Capture the cell that displays the provided text and extract its (X, Y) central coordinate. 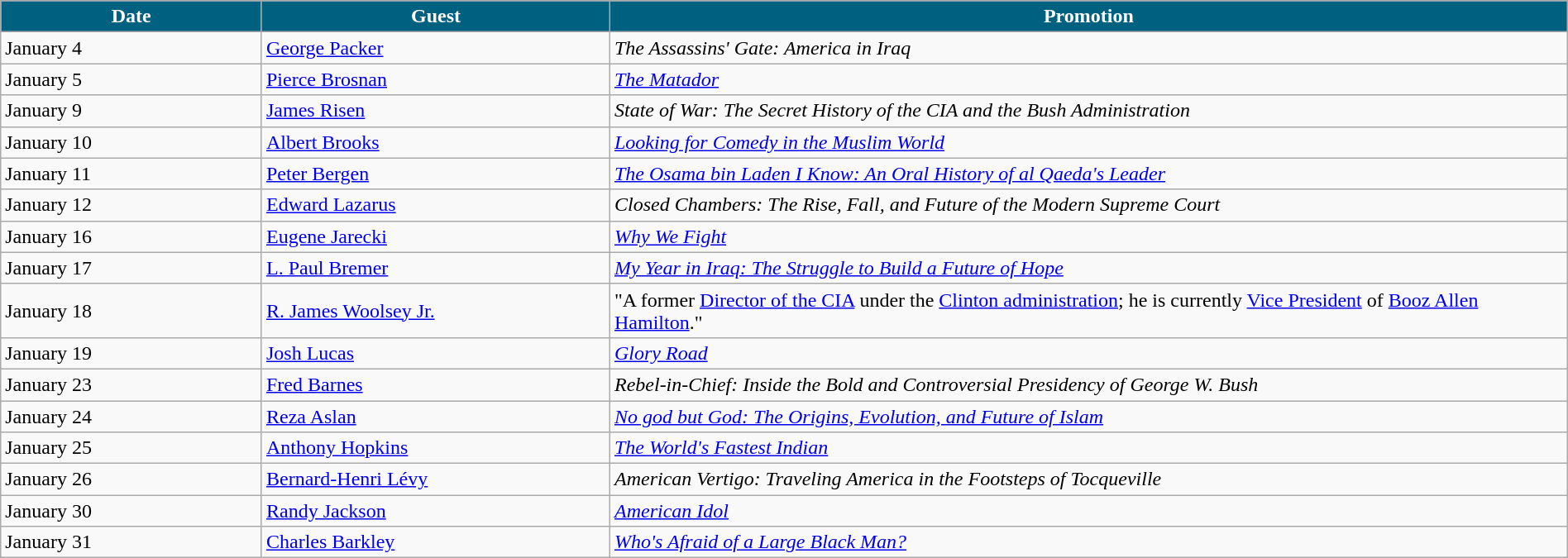
January 25 (131, 448)
January 5 (131, 79)
The Matador (1088, 79)
January 23 (131, 384)
January 30 (131, 511)
Randy Jackson (435, 511)
January 12 (131, 205)
The World's Fastest Indian (1088, 448)
Closed Chambers: The Rise, Fall, and Future of the Modern Supreme Court (1088, 205)
January 11 (131, 174)
American Vertigo: Traveling America in the Footsteps of Tocqueville (1088, 479)
"A former Director of the CIA under the Clinton administration; he is currently Vice President of Booz Allen Hamilton." (1088, 311)
George Packer (435, 48)
Josh Lucas (435, 353)
Bernard-Henri Lévy (435, 479)
January 9 (131, 111)
Date (131, 17)
January 17 (131, 268)
L. Paul Bremer (435, 268)
January 26 (131, 479)
January 19 (131, 353)
Edward Lazarus (435, 205)
R. James Woolsey Jr. (435, 311)
January 31 (131, 542)
January 10 (131, 142)
Charles Barkley (435, 542)
January 18 (131, 311)
Glory Road (1088, 353)
Pierce Brosnan (435, 79)
January 24 (131, 416)
Guest (435, 17)
Fred Barnes (435, 384)
January 16 (131, 236)
Albert Brooks (435, 142)
January 4 (131, 48)
Reza Aslan (435, 416)
Anthony Hopkins (435, 448)
No god but God: The Origins, Evolution, and Future of Islam (1088, 416)
Rebel-in-Chief: Inside the Bold and Controversial Presidency of George W. Bush (1088, 384)
Eugene Jarecki (435, 236)
My Year in Iraq: The Struggle to Build a Future of Hope (1088, 268)
Why We Fight (1088, 236)
The Osama bin Laden I Know: An Oral History of al Qaeda's Leader (1088, 174)
American Idol (1088, 511)
The Assassins' Gate: America in Iraq (1088, 48)
Peter Bergen (435, 174)
James Risen (435, 111)
Looking for Comedy in the Muslim World (1088, 142)
State of War: The Secret History of the CIA and the Bush Administration (1088, 111)
Who's Afraid of a Large Black Man? (1088, 542)
Promotion (1088, 17)
